Search for the cell housing the specified text and yield its (X, Y) center coordinate. 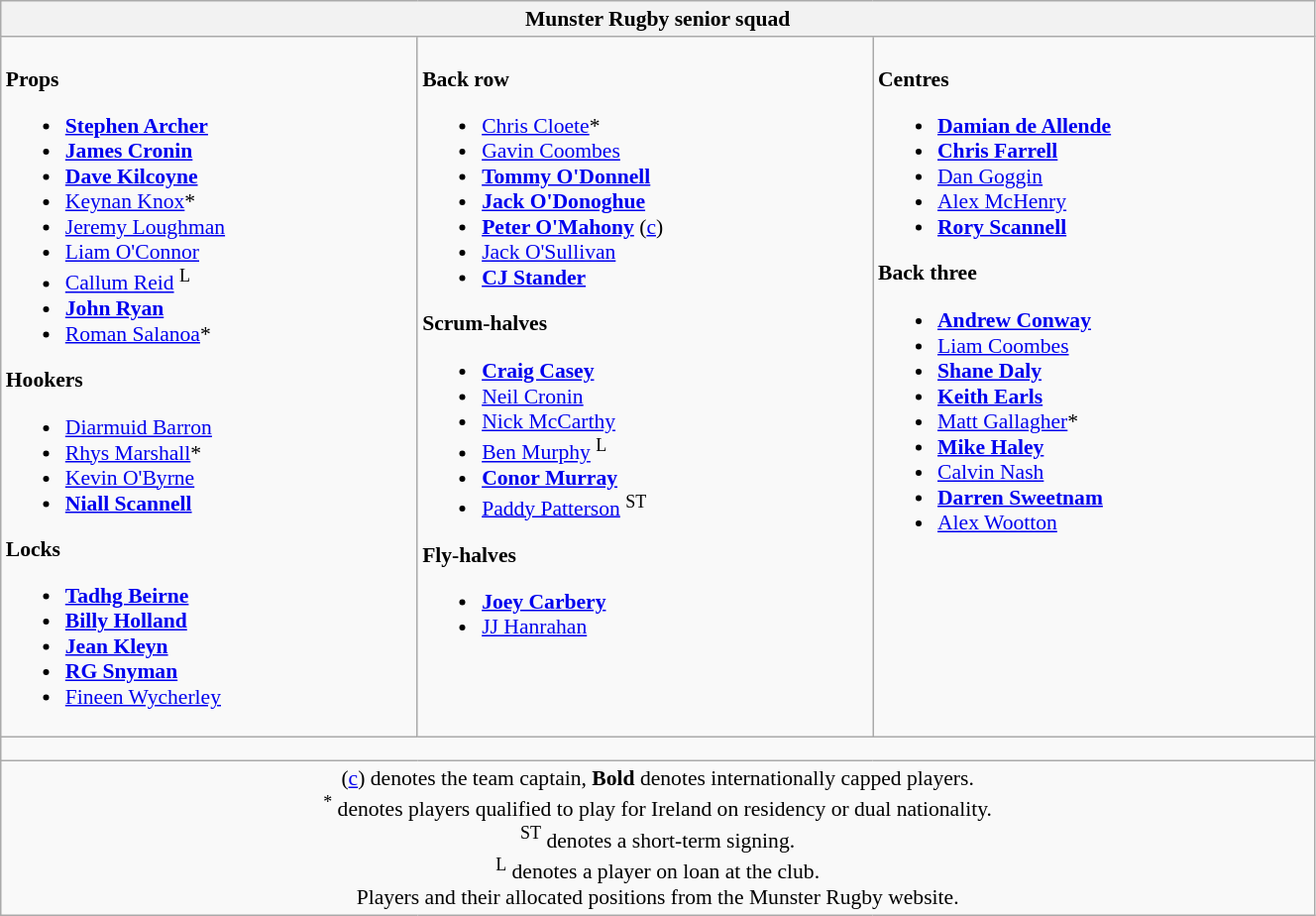
Munster Rugby senior squad (658, 19)
